Find where the given text appears and provide that cell's center as (X, Y) coordinate. 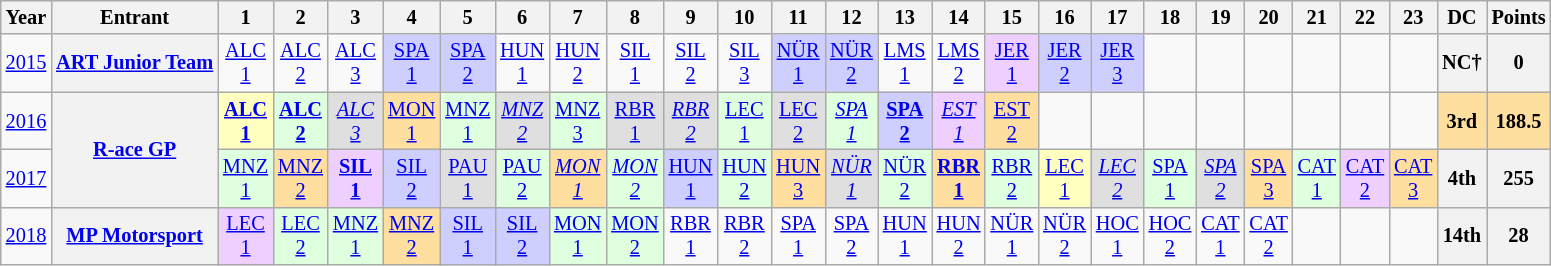
DC (1462, 17)
2015 (26, 63)
MNZ3 (578, 121)
16 (1064, 17)
JER3 (1118, 63)
MP Motorsport (134, 236)
HOC2 (1170, 236)
19 (1220, 17)
PAU2 (522, 178)
255 (1519, 178)
CAT3 (1413, 178)
R-ace GP (134, 150)
8 (634, 17)
4 (412, 17)
EST2 (1012, 121)
PAU1 (468, 178)
3rd (1462, 121)
14 (959, 17)
ART Junior Team (134, 63)
28 (1519, 236)
21 (1317, 17)
Year (26, 17)
SIL3 (744, 63)
2016 (26, 121)
HUN3 (798, 178)
7 (578, 17)
9 (691, 17)
14th (1462, 236)
LMS2 (959, 63)
JER1 (1012, 63)
15 (1012, 17)
10 (744, 17)
4th (1462, 178)
18 (1170, 17)
13 (905, 17)
SPA3 (1268, 178)
HOC1 (1118, 236)
12 (852, 17)
20 (1268, 17)
6 (522, 17)
11 (798, 17)
NC† (1462, 63)
3 (356, 17)
2018 (26, 236)
2017 (26, 178)
22 (1365, 17)
0 (1519, 63)
1 (246, 17)
EST1 (959, 121)
2 (300, 17)
23 (1413, 17)
LMS1 (905, 63)
188.5 (1519, 121)
5 (468, 17)
17 (1118, 17)
JER2 (1064, 63)
Points (1519, 17)
Entrant (134, 17)
